Determine the [X, Y] coordinate at the center of the cell enclosing the given text.  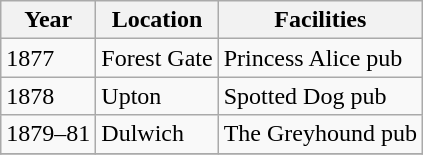
Forest Gate [157, 58]
1878 [48, 96]
1879–81 [48, 134]
Location [157, 20]
Princess Alice pub [320, 58]
Spotted Dog pub [320, 96]
Facilities [320, 20]
Dulwich [157, 134]
Year [48, 20]
Upton [157, 96]
The Greyhound pub [320, 134]
1877 [48, 58]
